Find where the given text appears and provide that cell's center as [X, Y] coordinate. 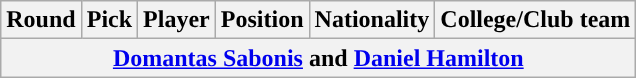
Nationality [372, 20]
Player [177, 20]
Pick [109, 20]
Position [262, 20]
Domantas Sabonis and Daniel Hamilton [318, 58]
College/Club team [536, 20]
Round [41, 20]
